Locate the cell with the specified text and output its (X, Y) center coordinate. 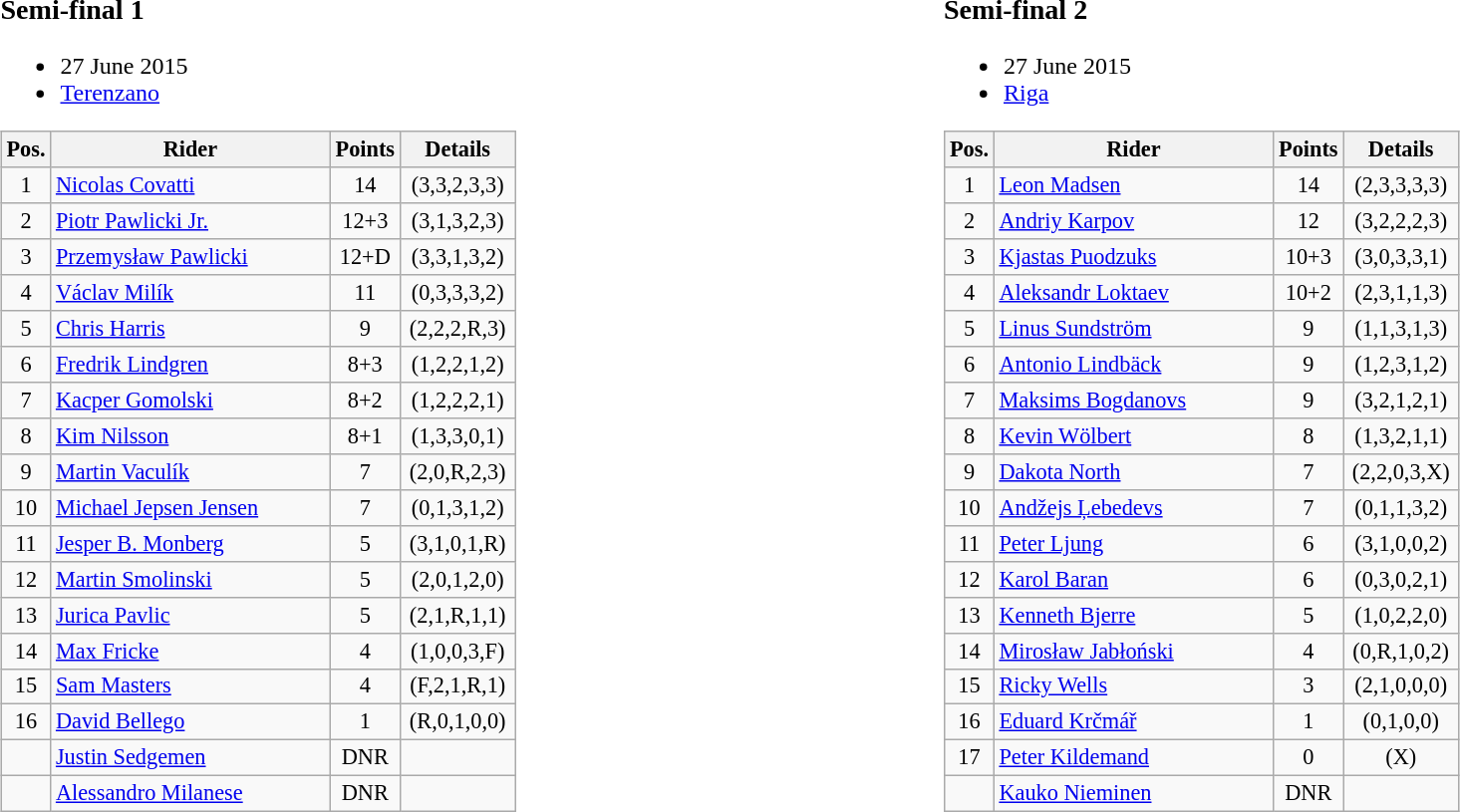
10+3 (1309, 257)
Kim Nilsson (190, 436)
Peter Ljung (1133, 543)
(0,3,3,3,2) (458, 293)
(2,1,R,1,1) (458, 615)
0 (1309, 758)
Martin Vaculík (190, 472)
(2,0,R,2,3) (458, 472)
(F,2,1,R,1) (458, 686)
Chris Harris (190, 329)
Fredrik Lindgren (190, 365)
David Bellego (190, 722)
Eduard Krčmář (1133, 722)
Peter Kildemand (1133, 758)
(2,3,3,3,3) (1401, 185)
Dakota North (1133, 472)
Justin Sedgemen (190, 758)
(3,2,2,2,3) (1401, 221)
(1,3,3,0,1) (458, 436)
(0,1,0,0) (1401, 722)
(0,R,1,0,2) (1401, 651)
(3,2,1,2,1) (1401, 401)
Kenneth Bjerre (1133, 615)
Max Fricke (190, 651)
Mirosław Jabłoński (1133, 651)
Karol Baran (1133, 579)
Alessandro Milanese (190, 794)
Kacper Gomolski (190, 401)
Nicolas Covatti (190, 185)
(1,3,2,1,1) (1401, 436)
12+D (365, 257)
(0,3,0,2,1) (1401, 579)
(1,1,3,1,3) (1401, 329)
(2,2,2,R,3) (458, 329)
(1,2,2,1,2) (458, 365)
Kevin Wölbert (1133, 436)
12+3 (365, 221)
(X) (1401, 758)
(1,0,0,3,F) (458, 651)
8+2 (365, 401)
(3,1,3,2,3) (458, 221)
Václav Milík (190, 293)
(R,0,1,0,0) (458, 722)
Ricky Wells (1133, 686)
Sam Masters (190, 686)
(0,1,1,3,2) (1401, 507)
Kjastas Puodzuks (1133, 257)
10+2 (1309, 293)
17 (969, 758)
8+3 (365, 365)
(1,0,2,2,0) (1401, 615)
Piotr Pawlicki Jr. (190, 221)
Aleksandr Loktaev (1133, 293)
Linus Sundström (1133, 329)
(3,1,0,1,R) (458, 543)
(2,0,1,2,0) (458, 579)
Andriy Karpov (1133, 221)
Andžejs Ļebedevs (1133, 507)
(1,2,3,1,2) (1401, 365)
(3,3,1,3,2) (458, 257)
Maksims Bogdanovs (1133, 401)
Jurica Pavlic (190, 615)
(3,0,3,3,1) (1401, 257)
(0,1,3,1,2) (458, 507)
(3,1,0,0,2) (1401, 543)
(2,3,1,1,3) (1401, 293)
(2,1,0,0,0) (1401, 686)
Jesper B. Monberg (190, 543)
Michael Jepsen Jensen (190, 507)
Kauko Nieminen (1133, 794)
Antonio Lindbäck (1133, 365)
8+1 (365, 436)
Martin Smolinski (190, 579)
Przemysław Pawlicki (190, 257)
(3,3,2,3,3) (458, 185)
Leon Madsen (1133, 185)
(2,2,0,3,X) (1401, 472)
(1,2,2,2,1) (458, 401)
